Return (x, y) of the center of cell containing provided text 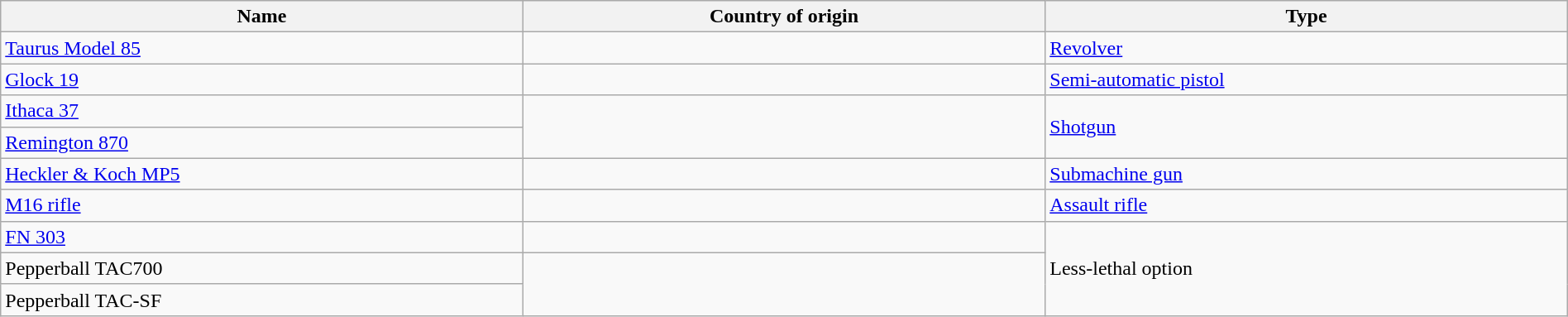
Heckler & Koch MP5 (262, 174)
M16 rifle (262, 205)
Name (262, 17)
Assault rifle (1307, 205)
Ithaca 37 (262, 111)
FN 303 (262, 237)
Submachine gun (1307, 174)
Pepperball TAC-SF (262, 300)
Country of origin (784, 17)
Semi-automatic pistol (1307, 79)
Shotgun (1307, 127)
Glock 19 (262, 79)
Type (1307, 17)
Taurus Model 85 (262, 48)
Revolver (1307, 48)
Less-lethal option (1307, 268)
Pepperball TAC700 (262, 268)
Remington 870 (262, 142)
